Output the (X, Y) coordinate of the center of the cell containing the given text.  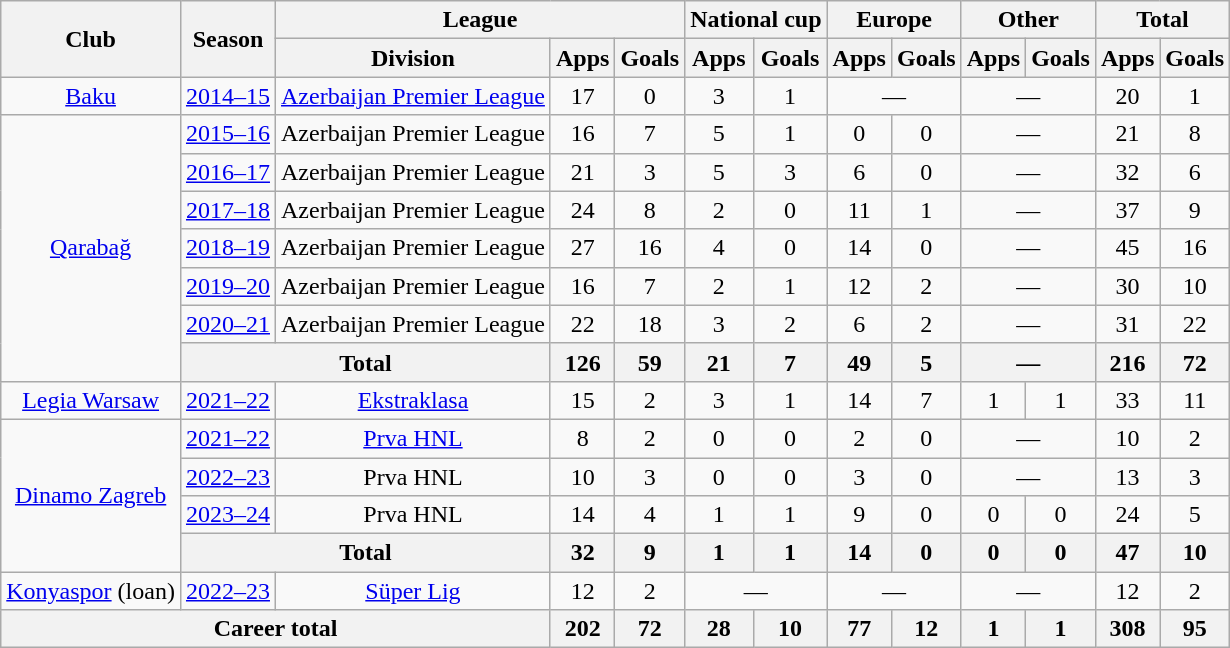
Legia Warsaw (91, 400)
Ekstraklasa (414, 400)
308 (1127, 629)
2016–17 (228, 172)
League (480, 20)
17 (582, 96)
2015–16 (228, 134)
126 (582, 362)
45 (1127, 248)
202 (582, 629)
15 (582, 400)
2017–18 (228, 210)
Dinamo Zagreb (91, 495)
13 (1127, 477)
Other (1028, 20)
59 (650, 362)
27 (582, 248)
95 (1195, 629)
Europe (894, 20)
Season (228, 39)
2019–20 (228, 286)
Qarabağ (91, 248)
18 (650, 324)
28 (719, 629)
2014–15 (228, 96)
Baku (91, 96)
20 (1127, 96)
47 (1127, 553)
2020–21 (228, 324)
2023–24 (228, 515)
30 (1127, 286)
National cup (756, 20)
2018–19 (228, 248)
33 (1127, 400)
49 (859, 362)
Club (91, 39)
Süper Lig (414, 591)
37 (1127, 210)
Division (414, 58)
31 (1127, 324)
Konyaspor (loan) (91, 591)
Career total (276, 629)
77 (859, 629)
216 (1127, 362)
